Return the [X, Y] coordinate for the center point of the cell that contains the specified text.  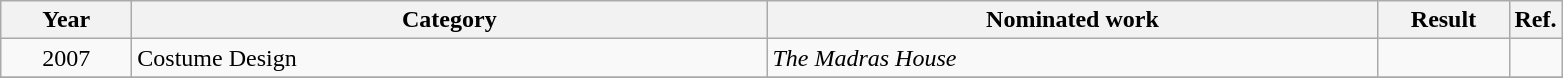
Result [1444, 20]
Costume Design [450, 58]
Category [450, 20]
The Madras House [1072, 58]
Year [66, 20]
Ref. [1536, 20]
2007 [66, 58]
Nominated work [1072, 20]
